Identify which cell holds the provided text, then report its [X, Y] central coordinate. 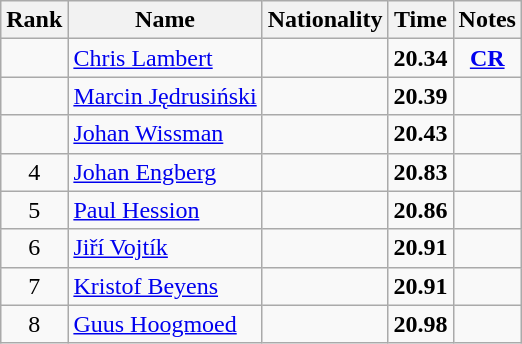
Chris Lambert [165, 58]
20.39 [420, 96]
Time [420, 20]
Johan Engberg [165, 172]
Kristof Beyens [165, 286]
20.83 [420, 172]
Name [165, 20]
7 [34, 286]
8 [34, 324]
Johan Wissman [165, 134]
4 [34, 172]
Notes [487, 20]
20.43 [420, 134]
6 [34, 248]
Guus Hoogmoed [165, 324]
20.98 [420, 324]
5 [34, 210]
CR [487, 58]
20.34 [420, 58]
Marcin Jędrusiński [165, 96]
Paul Hession [165, 210]
Nationality [325, 20]
Jiří Vojtík [165, 248]
Rank [34, 20]
20.86 [420, 210]
